Provide the [x, y] coordinate of the cell's center where the given text is located.  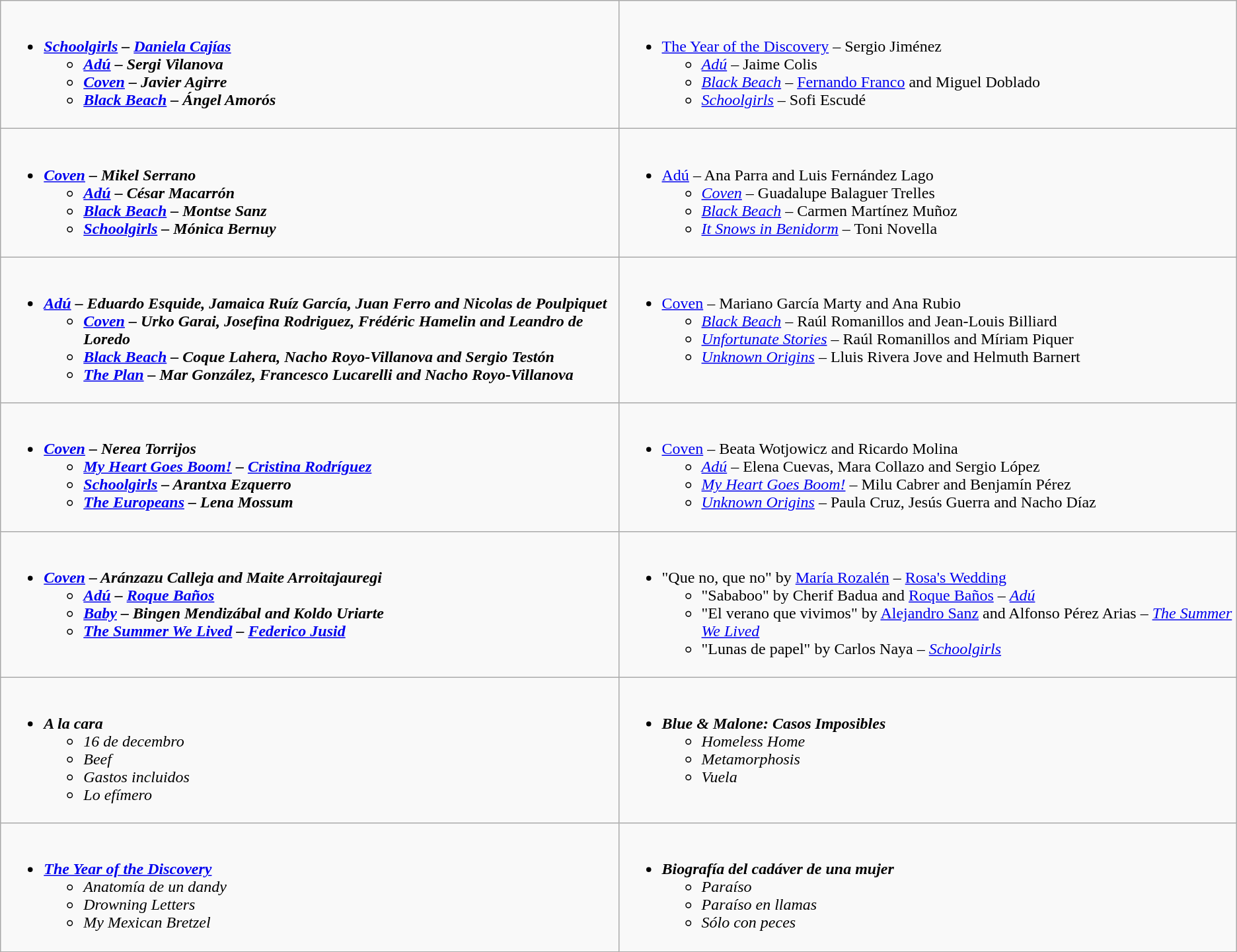
Adú – Ana Parra and Luis Fernández LagoCoven – Guadalupe Balaguer TrellesBlack Beach – Carmen Martínez MuñozIt Snows in Benidorm – Toni Novella [928, 193]
Coven – Nerea TorrijosMy Heart Goes Boom! – Cristina RodríguezSchoolgirls – Arantxa EzquerroThe Europeans – Lena Mossum [309, 467]
Biografía del cadáver de una mujerParaísoParaíso en llamasSólo con peces [928, 887]
Coven – Mikel SerranoAdú – César MacarrónBlack Beach – Montse SanzSchoolgirls – Mónica Bernuy [309, 193]
The Year of the DiscoveryAnatomía de un dandyDrowning LettersMy Mexican Bretzel [309, 887]
Coven – Aránzazu Calleja and Maite ArroitajauregiAdú – Roque BañosBaby – Bingen Mendizábal and Koldo UriarteThe Summer We Lived – Federico Jusid [309, 604]
A la cara16 de decembroBeefGastos incluidosLo efímero [309, 751]
Blue & Malone: Casos ImposiblesHomeless HomeMetamorphosisVuela [928, 751]
The Year of the Discovery – Sergio JiménezAdú – Jaime ColisBlack Beach – Fernando Franco and Miguel DobladoSchoolgirls – Sofi Escudé [928, 65]
Schoolgirls – Daniela CajíasAdú – Sergi VilanovaCoven – Javier AgirreBlack Beach – Ángel Amorós [309, 65]
